Pinpoint the cell where the given text exists, returning its [x, y] midpoint coordinate. 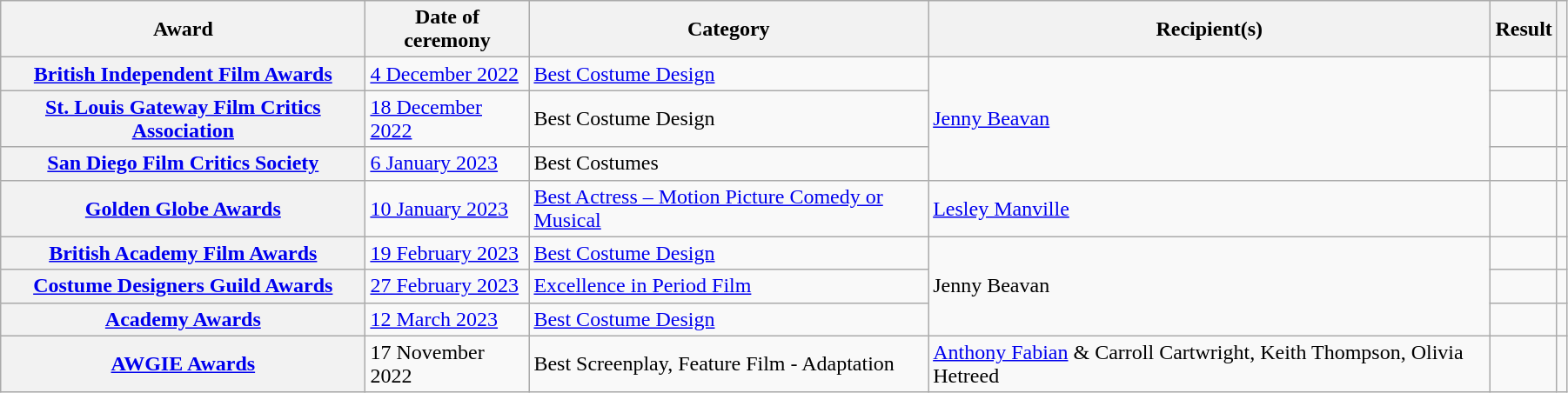
27 February 2023 [447, 286]
British Independent Film Awards [183, 74]
AWGIE Awards [183, 363]
Best Costumes [729, 163]
Costume Designers Guild Awards [183, 286]
Recipient(s) [1210, 30]
Award [183, 30]
Best Actress – Motion Picture Comedy or Musical [729, 209]
Golden Globe Awards [183, 209]
12 March 2023 [447, 319]
Best Screenplay, Feature Film - Adaptation [729, 363]
Result [1524, 30]
Lesley Manville [1210, 209]
17 November 2022 [447, 363]
19 February 2023 [447, 253]
4 December 2022 [447, 74]
Date of ceremony [447, 30]
Academy Awards [183, 319]
Category [729, 30]
San Diego Film Critics Society [183, 163]
18 December 2022 [447, 118]
Anthony Fabian & Carroll Cartwright, Keith Thompson, Olivia Hetreed [1210, 363]
10 January 2023 [447, 209]
St. Louis Gateway Film Critics Association [183, 118]
Excellence in Period Film [729, 286]
British Academy Film Awards [183, 253]
6 January 2023 [447, 163]
